Return [x, y] of the center of cell containing provided text 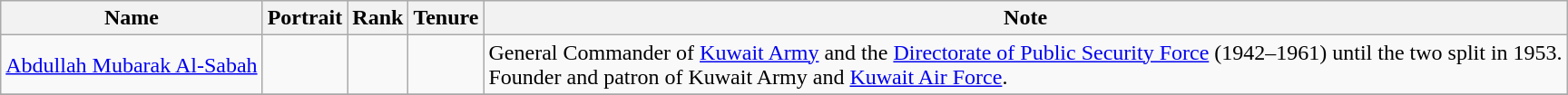
Rank [377, 18]
Abdullah Mubarak Al-Sabah [132, 65]
Name [132, 18]
Tenure [446, 18]
Note [1025, 18]
Portrait [305, 18]
